Extract the [X, Y] coordinate from the center of the cell holding the provided text.  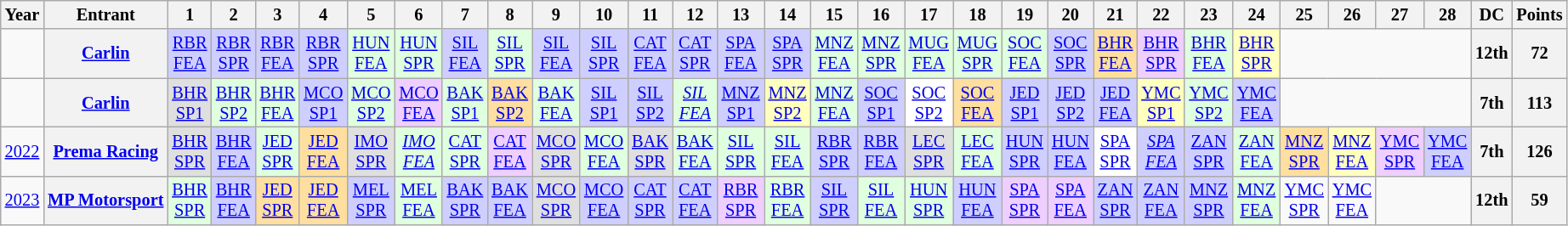
MNZSP2 [787, 103]
5 [371, 14]
2022 [22, 151]
20 [1071, 14]
17 [929, 14]
BHRSP1 [190, 103]
6 [418, 14]
Entrant [105, 14]
DC [1491, 14]
9 [556, 14]
SOCSPR [1071, 54]
15 [835, 14]
28 [1447, 14]
LECSPR [929, 151]
16 [881, 14]
26 [1352, 14]
19 [1025, 14]
JEDSP1 [1025, 103]
Points [1539, 14]
MELFEA [418, 201]
SILSP1 [604, 103]
IMOSPR [371, 151]
JEDSP2 [1071, 103]
MUGSPR [978, 54]
24 [1257, 14]
MCOSP1 [323, 103]
14 [787, 14]
SILSP2 [650, 103]
23 [1208, 14]
MUGFEA [929, 54]
Year [22, 14]
Prema Racing [105, 151]
YMCSP2 [1208, 103]
BHRSP2 [234, 103]
13 [741, 14]
MCOSP2 [371, 103]
12 [696, 14]
2 [234, 14]
11 [650, 14]
25 [1304, 14]
2023 [22, 201]
SOCSP1 [881, 103]
4 [323, 14]
72 [1539, 54]
7 [464, 14]
MP Motorsport [105, 201]
MNZSP1 [741, 103]
27 [1400, 14]
22 [1161, 14]
MELSPR [371, 201]
BAKSP2 [510, 103]
1 [190, 14]
113 [1539, 103]
126 [1539, 151]
59 [1539, 201]
YMCSP1 [1161, 103]
BAKSP1 [464, 103]
8 [510, 14]
21 [1116, 14]
IMOFEA [418, 151]
LECFEA [978, 151]
18 [978, 14]
SOCSP2 [929, 103]
3 [277, 14]
10 [604, 14]
